Locate the cell with the specified text and output its [x, y] center coordinate. 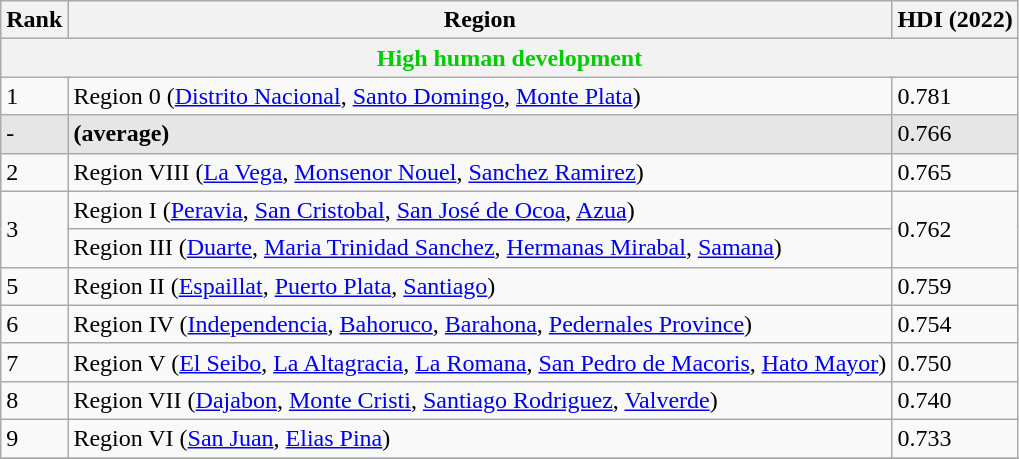
2 [34, 172]
Region VIII (La Vega, Monsenor Nouel, Sanchez Ramirez) [480, 172]
0.759 [955, 286]
3 [34, 229]
7 [34, 362]
1 [34, 96]
Region 0 (Distrito Nacional, Santo Domingo, Monte Plata) [480, 96]
0.762 [955, 229]
- [34, 134]
0.750 [955, 362]
0.754 [955, 324]
8 [34, 400]
5 [34, 286]
0.740 [955, 400]
0.765 [955, 172]
Region IV (Independencia, Bahoruco, Barahona, Pedernales Province) [480, 324]
6 [34, 324]
Region III (Duarte, Maria Trinidad Sanchez, Hermanas Mirabal, Samana) [480, 248]
Rank [34, 20]
9 [34, 438]
0.781 [955, 96]
Region [480, 20]
High human development [510, 58]
Region VI (San Juan, Elias Pina) [480, 438]
0.766 [955, 134]
HDI (2022) [955, 20]
Region I (Peravia, San Cristobal, San José de Ocoa, Azua) [480, 210]
(average) [480, 134]
Region VII (Dajabon, Monte Cristi, Santiago Rodriguez, Valverde) [480, 400]
0.733 [955, 438]
Region II (Espaillat, Puerto Plata, Santiago) [480, 286]
Region V (El Seibo, La Altagracia, La Romana, San Pedro de Macoris, Hato Mayor) [480, 362]
